Locate the cell with the specified text and output its [X, Y] center coordinate. 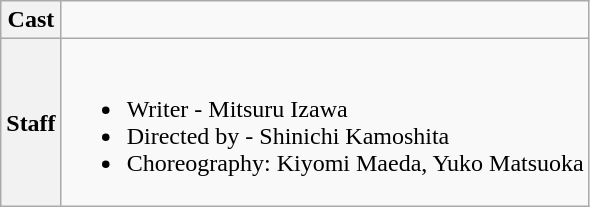
Writer - Mitsuru IzawaDirected by - Shinichi KamoshitaChoreography: Kiyomi Maeda, Yuko Matsuoka [325, 122]
Staff [31, 122]
Cast [31, 20]
